Return [x, y] of the center of cell containing provided text 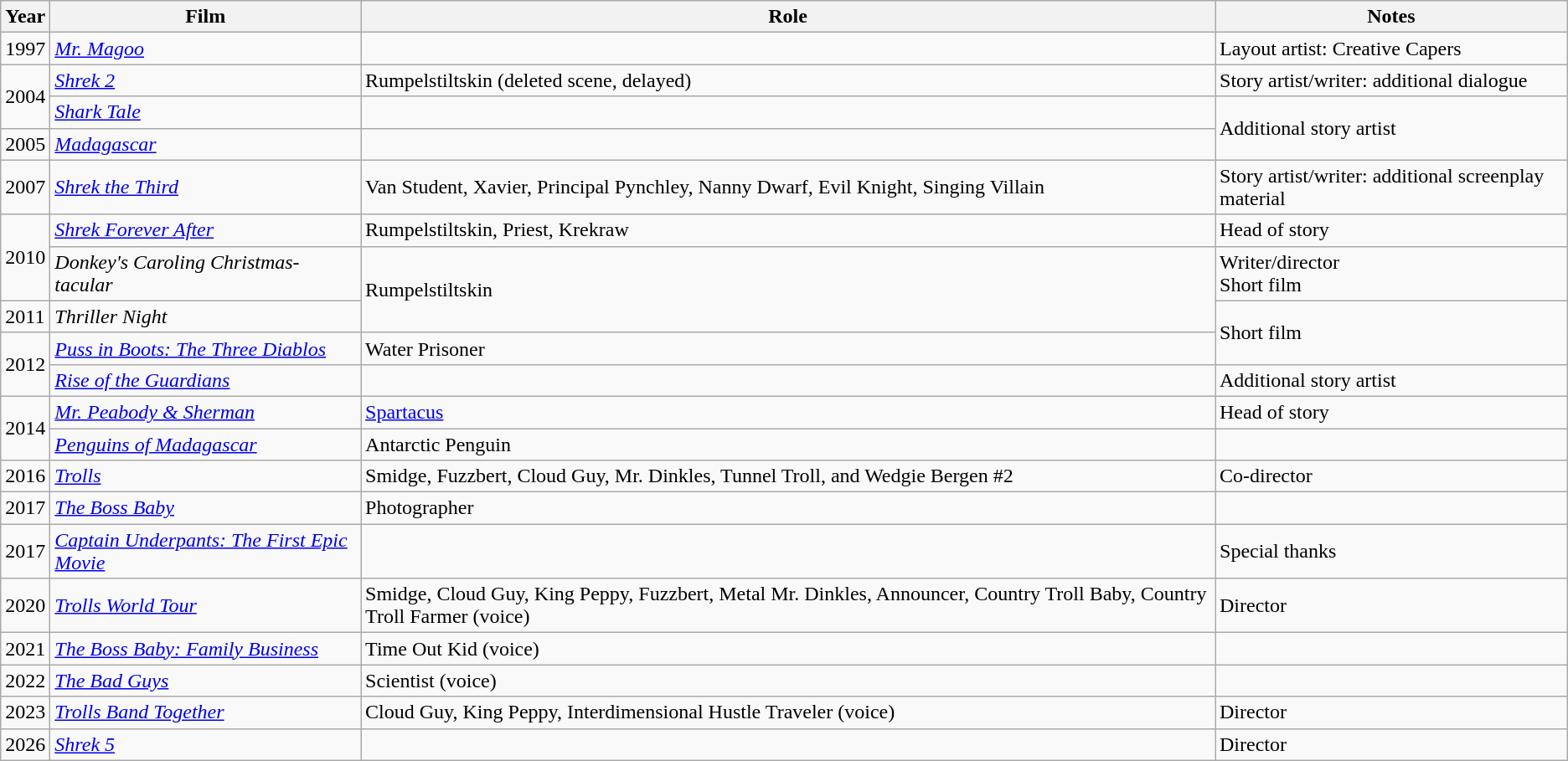
Time Out Kid (voice) [788, 649]
The Boss Baby: Family Business [206, 649]
Year [25, 17]
Trolls [206, 476]
Captain Underpants: The First Epic Movie [206, 551]
Mr. Peabody & Sherman [206, 412]
Special thanks [1390, 551]
Shrek the Third [206, 188]
2011 [25, 316]
Shrek 2 [206, 80]
Rumpelstiltskin [788, 290]
Van Student, Xavier, Principal Pynchley, Nanny Dwarf, Evil Knight, Singing Villain [788, 188]
2007 [25, 188]
2021 [25, 649]
Shark Tale [206, 112]
Mr. Magoo [206, 49]
2016 [25, 476]
2010 [25, 258]
The Bad Guys [206, 681]
Scientist (voice) [788, 681]
1997 [25, 49]
Smidge, Cloud Guy, King Peppy, Fuzzbert, Metal Mr. Dinkles, Announcer, Country Troll Baby, Country Troll Farmer (voice) [788, 606]
Donkey's Caroling Christmas-tacular [206, 273]
Rumpelstiltskin (deleted scene, delayed) [788, 80]
2020 [25, 606]
Shrek 5 [206, 744]
2005 [25, 144]
Thriller Night [206, 316]
2012 [25, 364]
2004 [25, 96]
2026 [25, 744]
The Boss Baby [206, 508]
2022 [25, 681]
Layout artist: Creative Capers [1390, 49]
Story artist/writer: additional screenplay material [1390, 188]
Puss in Boots: The Three Diablos [206, 348]
Photographer [788, 508]
Role [788, 17]
2014 [25, 428]
Spartacus [788, 412]
Shrek Forever After [206, 230]
Notes [1390, 17]
Trolls Band Together [206, 712]
Rumpelstiltskin, Priest, Krekraw [788, 230]
Rise of the Guardians [206, 380]
Writer/directorShort film [1390, 273]
Co-director [1390, 476]
Antarctic Penguin [788, 445]
Penguins of Madagascar [206, 445]
Cloud Guy, King Peppy, Interdimensional Hustle Traveler (voice) [788, 712]
Trolls World Tour [206, 606]
Smidge, Fuzzbert, Cloud Guy, Mr. Dinkles, Tunnel Troll, and Wedgie Bergen #2 [788, 476]
2023 [25, 712]
Madagascar [206, 144]
Water Prisoner [788, 348]
Short film [1390, 332]
Film [206, 17]
Story artist/writer: additional dialogue [1390, 80]
